Capture the cell that displays the provided text and extract its (X, Y) central coordinate. 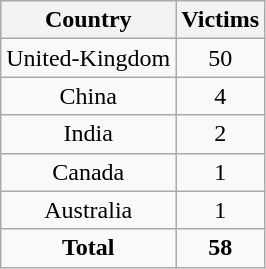
Canada (88, 172)
Victims (220, 20)
4 (220, 96)
58 (220, 248)
United-Kingdom (88, 58)
China (88, 96)
50 (220, 58)
India (88, 134)
Australia (88, 210)
2 (220, 134)
Total (88, 248)
Country (88, 20)
